Find where the given text appears and provide that cell's center as [x, y] coordinate. 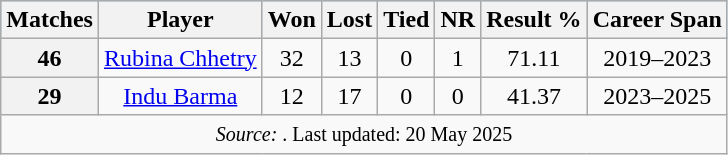
71.11 [534, 58]
29 [50, 96]
NR [458, 20]
13 [349, 58]
Career Span [657, 20]
1 [458, 58]
17 [349, 96]
41.37 [534, 96]
Matches [50, 20]
46 [50, 58]
2023–2025 [657, 96]
32 [292, 58]
Lost [349, 20]
Rubina Chhetry [180, 58]
12 [292, 96]
Result % [534, 20]
Source: . Last updated: 20 May 2025 [364, 134]
Player [180, 20]
Tied [406, 20]
Won [292, 20]
Indu Barma [180, 96]
2019–2023 [657, 58]
